From the cell containing the given text, extract its center point as [x, y] coordinate. 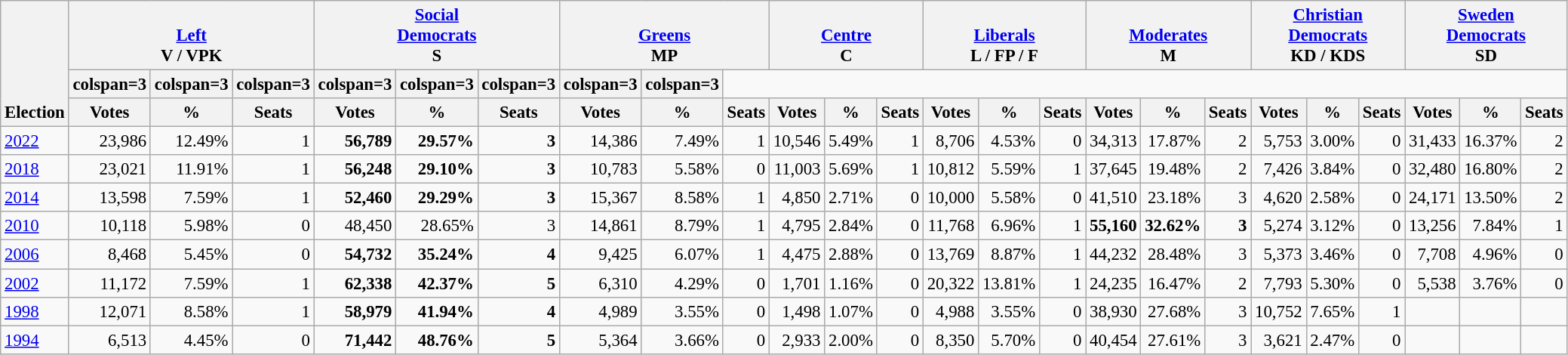
24,171 [1432, 198]
1.07% [851, 311]
5,364 [600, 340]
35.24% [437, 255]
7.65% [1333, 311]
62,338 [355, 283]
6.96% [1010, 226]
8,706 [951, 141]
42.37% [437, 283]
56,789 [355, 141]
9,425 [600, 255]
Election [35, 63]
11,172 [109, 283]
7.49% [682, 141]
ModeratesM [1168, 35]
13,256 [1432, 226]
32,480 [1432, 169]
13.50% [1491, 198]
54,732 [355, 255]
8,468 [109, 255]
12,071 [109, 311]
2,933 [797, 340]
4.53% [1010, 141]
4,620 [1278, 198]
16.47% [1173, 283]
12.49% [191, 141]
5.49% [851, 141]
6,310 [600, 283]
13,769 [951, 255]
1,498 [797, 311]
CentreC [846, 35]
37,645 [1114, 169]
4,988 [951, 311]
8.87% [1010, 255]
10,812 [951, 169]
3.46% [1333, 255]
2.71% [851, 198]
13,598 [109, 198]
3.66% [682, 340]
5,373 [1278, 255]
7,708 [1432, 255]
2006 [35, 255]
2.88% [851, 255]
19.48% [1173, 169]
2002 [35, 283]
4.29% [682, 283]
48,450 [355, 226]
23.18% [1173, 198]
10,783 [600, 169]
56,248 [355, 169]
1998 [35, 311]
27.68% [1173, 311]
SocialDemocratsS [436, 35]
29.10% [437, 169]
48.76% [437, 340]
5,274 [1278, 226]
41,510 [1114, 198]
2022 [35, 141]
GreensMP [664, 35]
2014 [35, 198]
11.91% [191, 169]
40,454 [1114, 340]
3.84% [1333, 169]
2.58% [1333, 198]
29.57% [437, 141]
16.37% [1491, 141]
5.59% [1010, 169]
7,793 [1278, 283]
16.80% [1491, 169]
58,979 [355, 311]
23,986 [109, 141]
17.87% [1173, 141]
10,546 [797, 141]
10,000 [951, 198]
5,753 [1278, 141]
3.00% [1333, 141]
38,930 [1114, 311]
27.61% [1173, 340]
34,313 [1114, 141]
1,701 [797, 283]
7.84% [1491, 226]
13.81% [1010, 283]
5.69% [851, 169]
5.70% [1010, 340]
28.48% [1173, 255]
5.98% [191, 226]
4.45% [191, 340]
6,513 [109, 340]
4,850 [797, 198]
1.16% [851, 283]
3,621 [1278, 340]
11,768 [951, 226]
2.47% [1333, 340]
LiberalsL / FP / F [1004, 35]
5,538 [1432, 283]
3.12% [1333, 226]
14,386 [600, 141]
14,861 [600, 226]
29.29% [437, 198]
20,322 [951, 283]
ChristianDemocratsKD / KDS [1328, 35]
5.30% [1333, 283]
8,350 [951, 340]
11,003 [797, 169]
41.94% [437, 311]
2.84% [851, 226]
10,752 [1278, 311]
52,460 [355, 198]
28.65% [437, 226]
31,433 [1432, 141]
24,235 [1114, 283]
7,426 [1278, 169]
10,118 [109, 226]
LeftV / VPK [192, 35]
4,475 [797, 255]
3.76% [1491, 283]
4,989 [600, 311]
SwedenDemocratsSD [1487, 35]
2010 [35, 226]
5.45% [191, 255]
1994 [35, 340]
2018 [35, 169]
23,021 [109, 169]
32.62% [1173, 226]
55,160 [1114, 226]
6.07% [682, 255]
4,795 [797, 226]
8.79% [682, 226]
15,367 [600, 198]
71,442 [355, 340]
4.96% [1491, 255]
44,232 [1114, 255]
2.00% [851, 340]
